From the cell containing the given text, extract its center point as (x, y) coordinate. 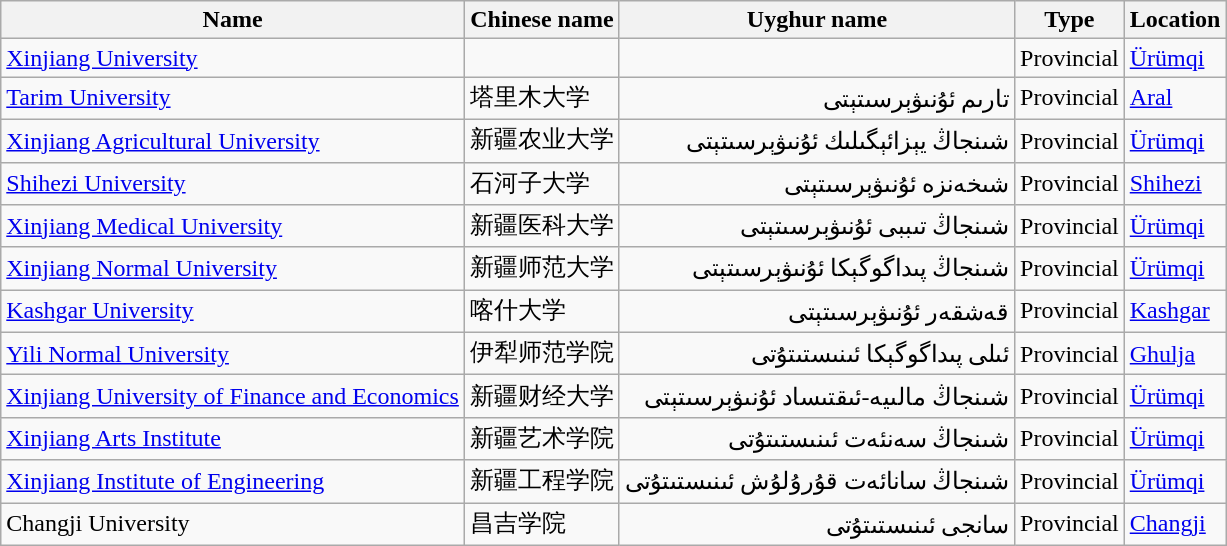
石河子大学 (542, 184)
Type (1070, 20)
شىنجاڭ سەنئەت ئىنىستىتۇتى (816, 438)
تارىم ئۇنىۋېرسىتېتى (816, 98)
Xinjiang Arts Institute (233, 438)
伊犁师范学院 (542, 354)
塔里木大学 (542, 98)
Name (233, 20)
Yili Normal University (233, 354)
شىنجاڭ يېزائېگىلىك ئۇنىۋېرسىتېتى (816, 140)
新疆农业大学 (542, 140)
新疆艺术学院 (542, 438)
Aral (1175, 98)
شىنجاڭ پىداگوگېكا ئۇنىۋېرسىتېتى (816, 268)
喀什大学 (542, 312)
Xinjiang Agricultural University (233, 140)
Tarim University (233, 98)
Xinjiang Institute of Engineering (233, 482)
新疆医科大学 (542, 226)
Ghulja (1175, 354)
Changji (1175, 524)
新疆财经大学 (542, 396)
Xinjiang Normal University (233, 268)
شىنجاڭ سانائەت قۇرۇلۇش ئ‍ىنىستىتۇتى (816, 482)
新疆工程学院 (542, 482)
شىخەنزە ئۇنىۋېرسىتېتى (816, 184)
Kashgar University (233, 312)
قەشقەر ئۇنىۋېرسىتېتى (816, 312)
昌吉学院 (542, 524)
Location (1175, 20)
Xinjiang University (233, 58)
Changji University (233, 524)
Chinese name (542, 20)
شىنجاڭ تىببى ئۇنىۋېرسىتېتى (816, 226)
Xinjiang University of Finance and Economics (233, 396)
Xinjiang Medical University (233, 226)
ئىلى پىداگوگېكا ئىنىستىتۇتى (816, 354)
سانجى ئىنىستىتۇتى (816, 524)
شىنجاڭ مالىيە-ئىقتىساد ئۇنىۋېرسىتېتى (816, 396)
Shihezi University (233, 184)
Uyghur name (816, 20)
新疆师范大学 (542, 268)
Kashgar (1175, 312)
Shihezi (1175, 184)
